Return the [X, Y] coordinate for the center point of the cell that contains the specified text.  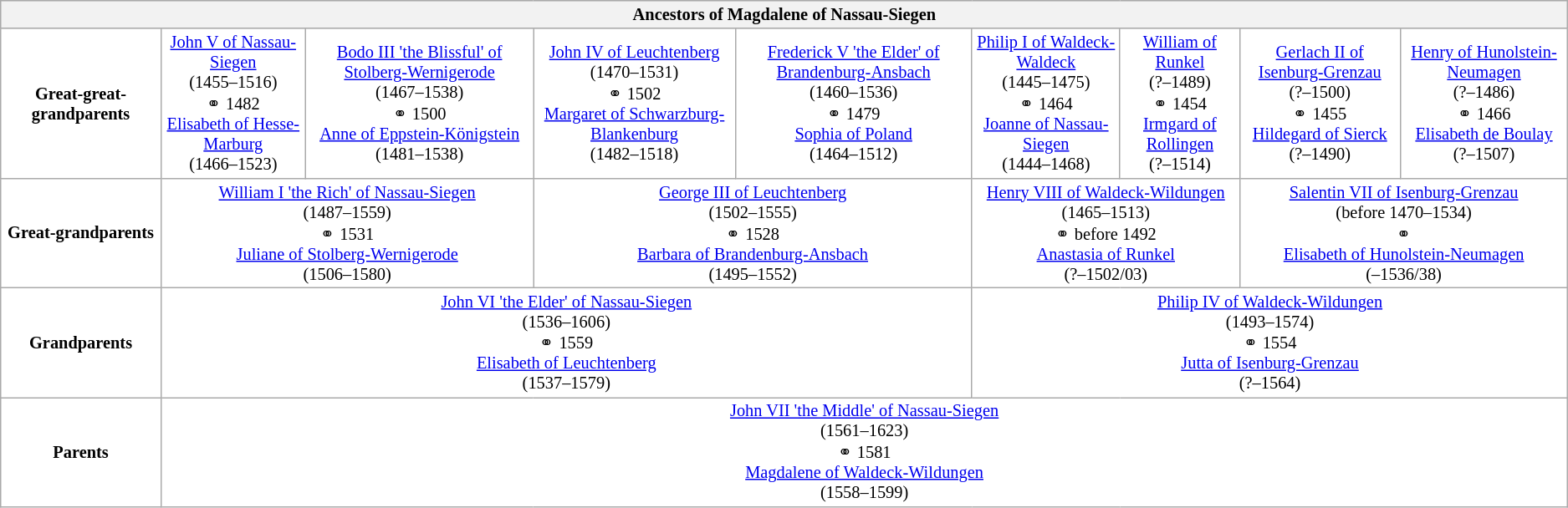
Great-great-grandparents [81, 104]
Gerlach II of Isenburg-Grenzau(?–1500)⚭ 1455Hildegard of Sierck(?–1490) [1320, 104]
John VII 'the Middle' of Nassau-Siegen(1561–1623)⚭ 1581Magdalene of Waldeck-Wildungen(1558–1599) [865, 451]
John V of Nassau-Siegen(1455–1516)⚭ 1482Elisabeth of Hesse-Marburg(1466–1523) [232, 104]
John IV of Leuchtenberg(1470–1531)⚭ 1502Margaret of Schwarzburg-Blankenburg(1482–1518) [634, 104]
George III of Leuchtenberg(1502–1555)⚭ 1528Barbara of Brandenburg-Ansbach(1495–1552) [753, 232]
Henry VIII of Waldeck-Wildungen(1465–1513)⚭ before 1492Anastasia of Runkel(?–1502/03) [1106, 232]
Ancestors of Magdalene of Nassau-Siegen [784, 14]
Great-grandparents [81, 232]
Salentin VII of Isenburg-Grenzau(before 1470–1534)⚭Elisabeth of Hunolstein-Neumagen(–1536/38) [1403, 232]
William I 'the Rich' of Nassau-Siegen(1487–1559)⚭ 1531Juliane of Stolberg-Wernigerode(1506–1580) [347, 232]
Henry of Hunolstein-Neumagen(?–1486)⚭ 1466Elisabeth de Boulay(?–1507) [1484, 104]
Grandparents [81, 343]
Bodo III 'the Blissful' of Stolberg-Wernigerode(1467–1538)⚭ 1500Anne of Eppstein-Königstein(1481–1538) [420, 104]
Parents [81, 451]
Philip I of Waldeck-Waldeck(1445–1475)⚭ 1464Joanne of Nassau-Siegen(1444–1468) [1045, 104]
William of Runkel(?–1489)⚭ 1454Irmgard of Rollingen(?–1514) [1179, 104]
Philip IV of Waldeck-Wildungen(1493–1574)⚭ 1554Jutta of Isenburg-Grenzau(?–1564) [1269, 343]
Frederick V 'the Elder' of Brandenburg-Ansbach(1460–1536)⚭ 1479Sophia of Poland(1464–1512) [853, 104]
John VI 'the Elder' of Nassau-Siegen(1536–1606)⚭ 1559Elisabeth of Leuchtenberg(1537–1579) [566, 343]
